Find where the given text appears and provide that cell's center as (x, y) coordinate. 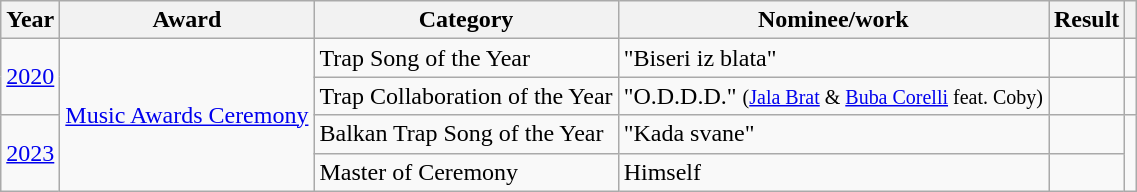
Award (187, 20)
Year (30, 20)
Trap Song of the Year (466, 58)
Result (1086, 20)
Music Awards Ceremony (187, 115)
Balkan Trap Song of the Year (466, 134)
Nominee/work (833, 20)
"Biseri iz blata" (833, 58)
"Kada svane" (833, 134)
Himself (833, 172)
2023 (30, 153)
Category (466, 20)
2020 (30, 77)
Master of Ceremony (466, 172)
Trap Collaboration of the Year (466, 96)
"O.D.D.D." (Jala Brat & Buba Corelli feat. Coby) (833, 96)
